Provide the [X, Y] coordinate of the cell's center where the given text is located.  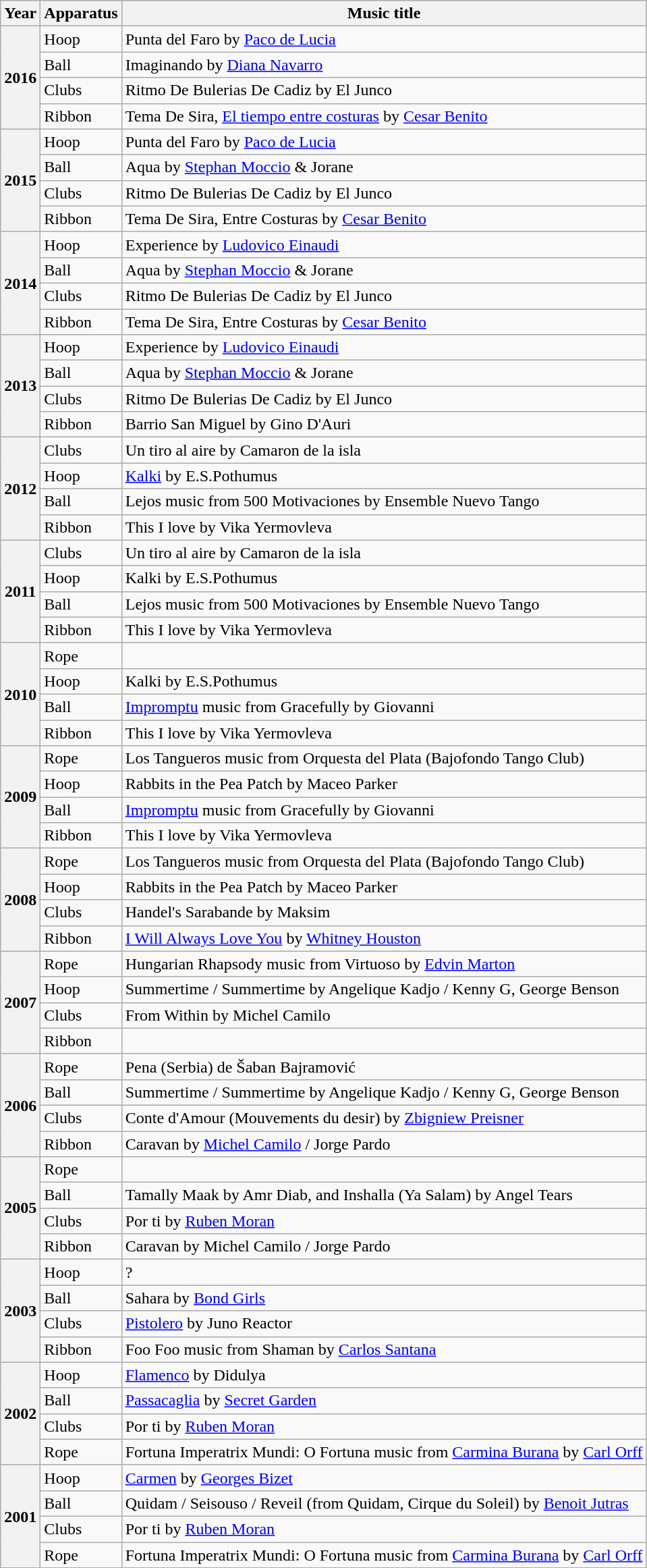
2012 [20, 489]
Handel's Sarabande by Maksim [384, 913]
2001 [20, 1516]
Flamenco by Didulya [384, 1375]
Tema De Sira, El tiempo entre costuras by Cesar Benito [384, 116]
2007 [20, 1002]
2010 [20, 694]
Barrio San Miguel by Gino D'Auri [384, 425]
I Will Always Love You by Whitney Houston [384, 938]
Hungarian Rhapsody music from Virtuoso by Edvin Marton [384, 964]
2013 [20, 386]
2014 [20, 283]
Foo Foo music from Shaman by Carlos Santana [384, 1349]
Apparatus [81, 13]
2015 [20, 180]
Quidam / Seisouso / Reveil (from Quidam, Cirque du Soleil) by Benoit Jutras [384, 1503]
Tamally Maak by Amr Diab, and Inshalla (Ya Salam) by Angel Tears [384, 1195]
2016 [20, 78]
2006 [20, 1105]
Passacaglia by Secret Garden [384, 1401]
Pistolero by Juno Reactor [384, 1324]
From Within by Michel Camilo [384, 1015]
2005 [20, 1208]
Year [20, 13]
Imaginando by Diana Navarro [384, 65]
Carmen by Georges Bizet [384, 1478]
Sahara by Bond Girls [384, 1298]
2009 [20, 797]
Music title [384, 13]
2011 [20, 591]
2003 [20, 1311]
Pena (Serbia) de Šaban Bajramović [384, 1066]
? [384, 1272]
2008 [20, 900]
2002 [20, 1413]
Conte d'Amour (Mouvements du desir) by Zbigniew Preisner [384, 1118]
